Determine the [x, y] coordinate at the center of the cell enclosing the given text.  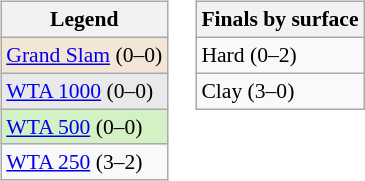
Grand Slam (0–0) [84, 55]
Hard (0–2) [280, 55]
Clay (3–0) [280, 91]
WTA 1000 (0–0) [84, 91]
WTA 500 (0–0) [84, 127]
Legend [84, 20]
Finals by surface [280, 20]
WTA 250 (3–2) [84, 162]
